Extract the (X, Y) coordinate from the center of the cell holding the provided text.  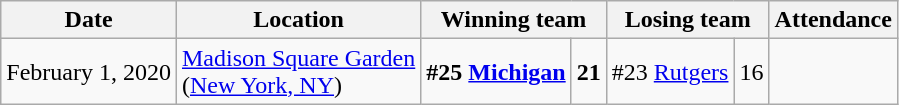
Losing team (688, 20)
Location (298, 20)
Madison Square Garden(New York, NY) (298, 72)
Winning team (514, 20)
Date (89, 20)
Attendance (833, 20)
#23 Rutgers (670, 72)
21 (588, 72)
February 1, 2020 (89, 72)
16 (752, 72)
#25 Michigan (496, 72)
